Identify which cell holds the provided text, then report its [x, y] central coordinate. 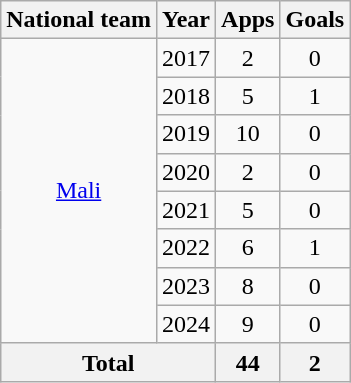
Goals [315, 20]
2021 [186, 210]
2023 [186, 286]
2019 [186, 134]
8 [248, 286]
National team [79, 20]
2017 [186, 58]
2022 [186, 248]
Apps [248, 20]
6 [248, 248]
2020 [186, 172]
44 [248, 362]
Year [186, 20]
Mali [79, 191]
10 [248, 134]
2018 [186, 96]
9 [248, 324]
Total [108, 362]
2024 [186, 324]
